Provide the [X, Y] coordinate of the cell's center where the given text is located.  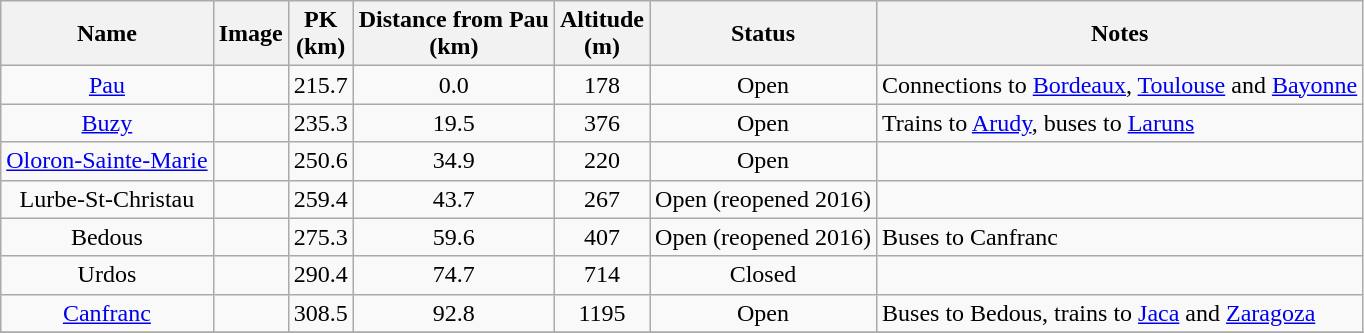
Pau [107, 85]
235.3 [320, 123]
Connections to Bordeaux, Toulouse and Bayonne [1120, 85]
Canfranc [107, 313]
Altitude(m) [602, 34]
59.6 [454, 237]
275.3 [320, 237]
1195 [602, 313]
74.7 [454, 275]
Bedous [107, 237]
376 [602, 123]
290.4 [320, 275]
Distance from Pau(km) [454, 34]
34.9 [454, 161]
Buses to Bedous, trains to Jaca and Zaragoza [1120, 313]
407 [602, 237]
215.7 [320, 85]
19.5 [454, 123]
259.4 [320, 199]
Oloron-Sainte-Marie [107, 161]
267 [602, 199]
250.6 [320, 161]
Notes [1120, 34]
220 [602, 161]
43.7 [454, 199]
714 [602, 275]
Name [107, 34]
PK(km) [320, 34]
Status [764, 34]
92.8 [454, 313]
0.0 [454, 85]
178 [602, 85]
Buzy [107, 123]
Closed [764, 275]
Lurbe-St-Christau [107, 199]
Urdos [107, 275]
Trains to Arudy, buses to Laruns [1120, 123]
Buses to Canfranc [1120, 237]
308.5 [320, 313]
Image [250, 34]
